Return (X, Y) of the center of cell containing provided text 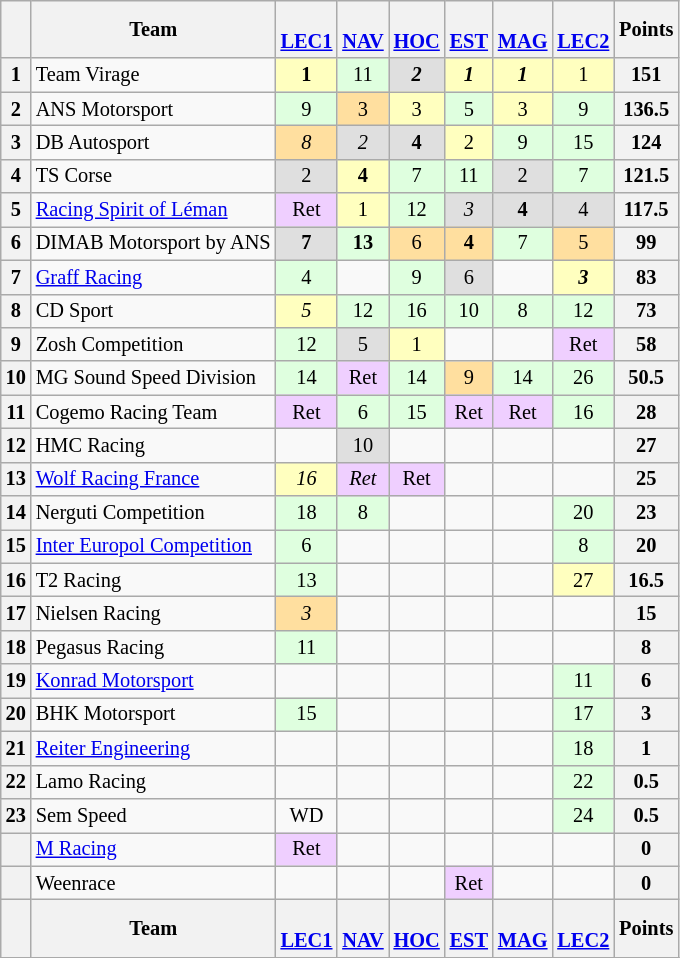
M Racing (154, 849)
Wolf Racing France (154, 479)
Zosh Competition (154, 344)
Sem Speed (154, 815)
DB Autosport (154, 142)
83 (646, 277)
BHK Motorsport (154, 714)
TS Corse (154, 176)
124 (646, 142)
HMC Racing (154, 445)
Racing Spirit of Léman (154, 210)
99 (646, 243)
26 (583, 378)
19 (16, 681)
58 (646, 344)
T2 Racing (154, 580)
Inter Europol Competition (154, 546)
136.5 (646, 109)
21 (16, 748)
151 (646, 75)
25 (646, 479)
117.5 (646, 210)
DIMAB Motorsport by ANS (154, 243)
121.5 (646, 176)
Team Virage (154, 75)
28 (646, 412)
16.5 (646, 580)
Nielsen Racing (154, 613)
Nerguti Competition (154, 513)
ANS Motorsport (154, 109)
Pegasus Racing (154, 647)
Weenrace (154, 883)
Lamo Racing (154, 782)
73 (646, 311)
Graff Racing (154, 277)
Cogemo Racing Team (154, 412)
WD (307, 815)
Reiter Engineering (154, 748)
MG Sound Speed Division (154, 378)
CD Sport (154, 311)
24 (583, 815)
Konrad Motorsport (154, 681)
50.5 (646, 378)
